Detect which cell encompasses the target text, then output its [x, y] center coordinate. 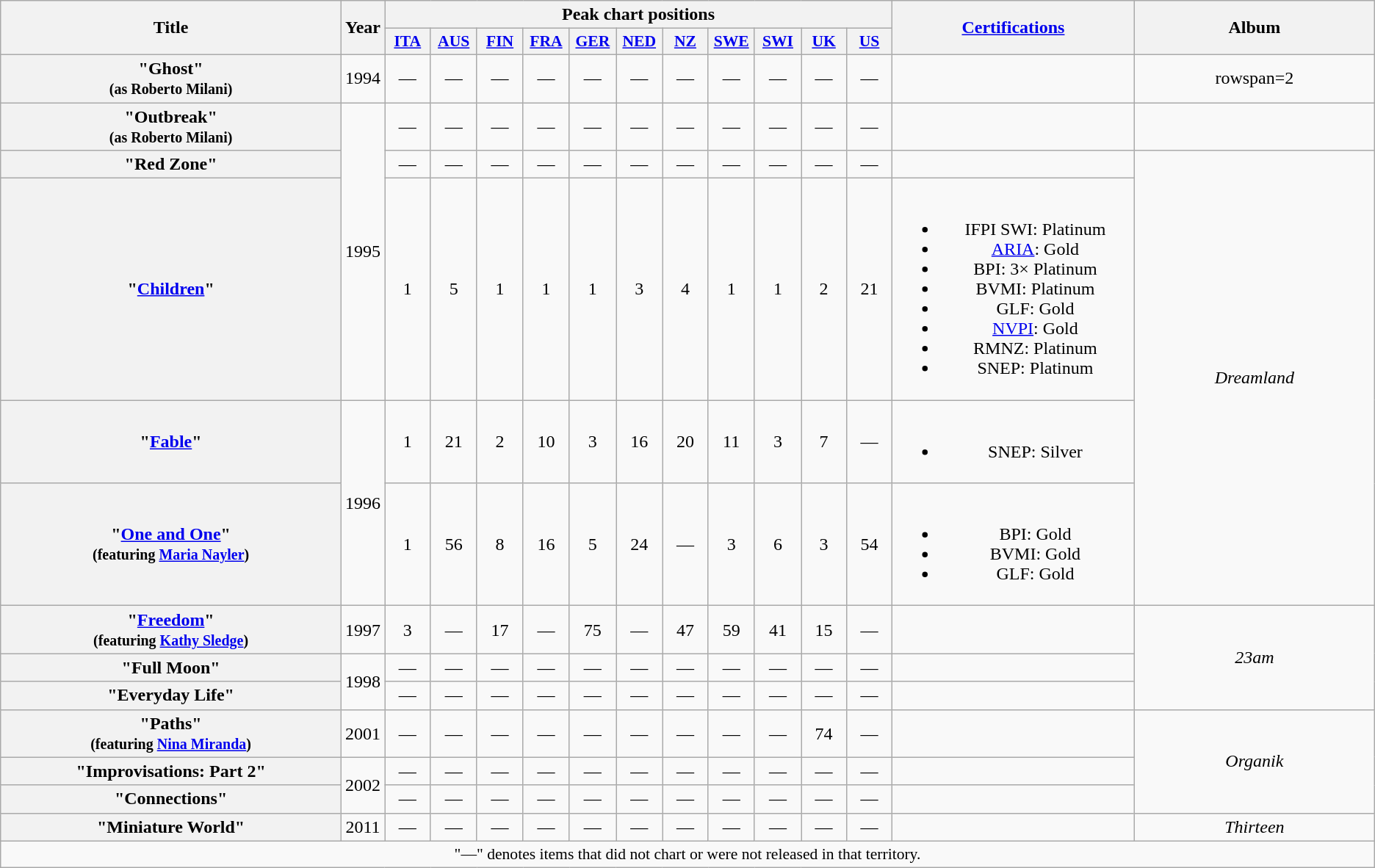
SWI [777, 42]
"Fable" [171, 442]
41 [777, 630]
"Ghost"(as Roberto Milani) [171, 78]
"One and One"(featuring Maria Nayler) [171, 545]
"Outbreak"(as Roberto Milani) [171, 126]
"Freedom"(featuring Kathy Sledge) [171, 630]
rowspan=2 [1255, 78]
Thirteen [1255, 827]
AUS [454, 42]
2011 [363, 827]
BPI: GoldBVMI: GoldGLF: Gold [1013, 545]
2002 [363, 785]
"—" denotes items that did not chart or were not released in that territory. [687, 854]
20 [685, 442]
NZ [685, 42]
Dreamland [1255, 378]
IFPI SWI: PlatinumARIA: GoldBPI: 3× PlatinumBVMI: PlatinumGLF: GoldNVPI: GoldRMNZ: PlatinumSNEP: Platinum [1013, 289]
56 [454, 545]
Peak chart positions [639, 15]
"Connections" [171, 799]
"Full Moon" [171, 668]
SNEP: Silver [1013, 442]
UK [824, 42]
54 [870, 545]
"Miniature World" [171, 827]
FRA [546, 42]
74 [824, 733]
23am [1255, 658]
Year [363, 28]
1998 [363, 681]
ITA [408, 42]
59 [732, 630]
GER [592, 42]
"Improvisations: Part 2" [171, 771]
10 [546, 442]
8 [499, 545]
NED [639, 42]
Album [1255, 28]
24 [639, 545]
4 [685, 289]
"Red Zone" [171, 164]
Organik [1255, 761]
1994 [363, 78]
6 [777, 545]
17 [499, 630]
7 [824, 442]
Certifications [1013, 28]
2001 [363, 733]
US [870, 42]
"Children" [171, 289]
"Everyday Life" [171, 695]
Title [171, 28]
SWE [732, 42]
FIN [499, 42]
11 [732, 442]
1996 [363, 503]
15 [824, 630]
1997 [363, 630]
75 [592, 630]
1995 [363, 251]
"Paths"(featuring Nina Miranda) [171, 733]
47 [685, 630]
